Return (X, Y) of the center of cell containing provided text 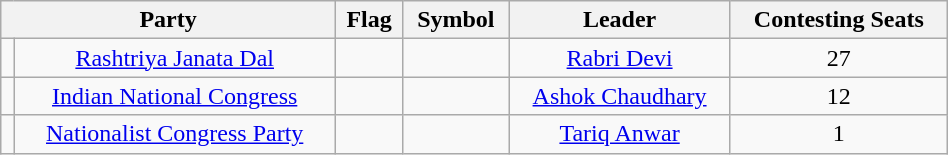
12 (838, 96)
Ashok Chaudhary (620, 96)
27 (838, 58)
Leader (620, 20)
Contesting Seats (838, 20)
Rashtriya Janata Dal (174, 58)
Indian National Congress (174, 96)
Symbol (456, 20)
Tariq Anwar (620, 134)
Party (168, 20)
Nationalist Congress Party (174, 134)
Flag (369, 20)
1 (838, 134)
Rabri Devi (620, 58)
